Locate the cell with the specified text and output its (X, Y) center coordinate. 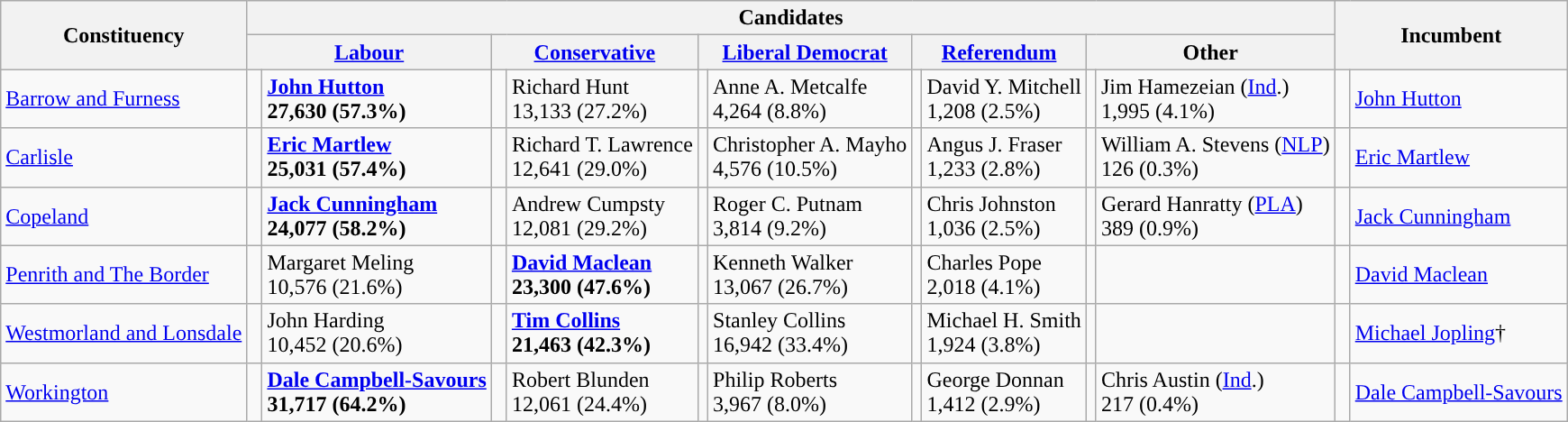
Stanley Collins16,942 (33.4%) (810, 334)
David Maclean23,300 (47.6%) (602, 274)
William A. Stevens (NLP)126 (0.3%) (1215, 157)
Robert Blunden12,061 (24.4%) (602, 391)
Gerard Hanratty (PLA)389 (0.9%) (1215, 216)
Anne A. Metcalfe4,264 (8.8%) (810, 99)
Carlisle (124, 157)
Andrew Cumpsty12,081 (29.2%) (602, 216)
David Y. Mitchell1,208 (2.5%) (1004, 99)
Christopher A. Mayho4,576 (10.5%) (810, 157)
Eric Martlew25,031 (57.4%) (377, 157)
John Harding10,452 (20.6%) (377, 334)
Jim Hamezeian (Ind.)1,995 (4.1%) (1215, 99)
Jack Cunningham (1458, 216)
Tim Collins21,463 (42.3%) (602, 334)
Workington (124, 391)
Roger C. Putnam3,814 (9.2%) (810, 216)
Jack Cunningham24,077 (58.2%) (377, 216)
Chris Austin (Ind.)217 (0.4%) (1215, 391)
Incumbent (1451, 35)
Copeland (124, 216)
Constituency (124, 35)
Kenneth Walker13,067 (26.7%) (810, 274)
Westmorland and Lonsdale (124, 334)
Referendum (998, 52)
Eric Martlew (1458, 157)
Candidates (791, 18)
Margaret Meling10,576 (21.6%) (377, 274)
Charles Pope2,018 (4.1%) (1004, 274)
Chris Johnston1,036 (2.5%) (1004, 216)
Labour (369, 52)
John Hutton27,630 (57.3%) (377, 99)
Michael H. Smith1,924 (3.8%) (1004, 334)
Richard T. Lawrence12,641 (29.0%) (602, 157)
David Maclean (1458, 274)
Other (1210, 52)
Michael Jopling† (1458, 334)
Angus J. Fraser1,233 (2.8%) (1004, 157)
John Hutton (1458, 99)
Conservative (595, 52)
Barrow and Furness (124, 99)
Dale Campbell-Savours (1458, 391)
Penrith and The Border (124, 274)
Richard Hunt13,133 (27.2%) (602, 99)
Dale Campbell-Savours31,717 (64.2%) (377, 391)
Liberal Democrat (804, 52)
Philip Roberts3,967 (8.0%) (810, 391)
George Donnan1,412 (2.9%) (1004, 391)
